Provide the (X, Y) coordinate of the cell's center where the given text is located.  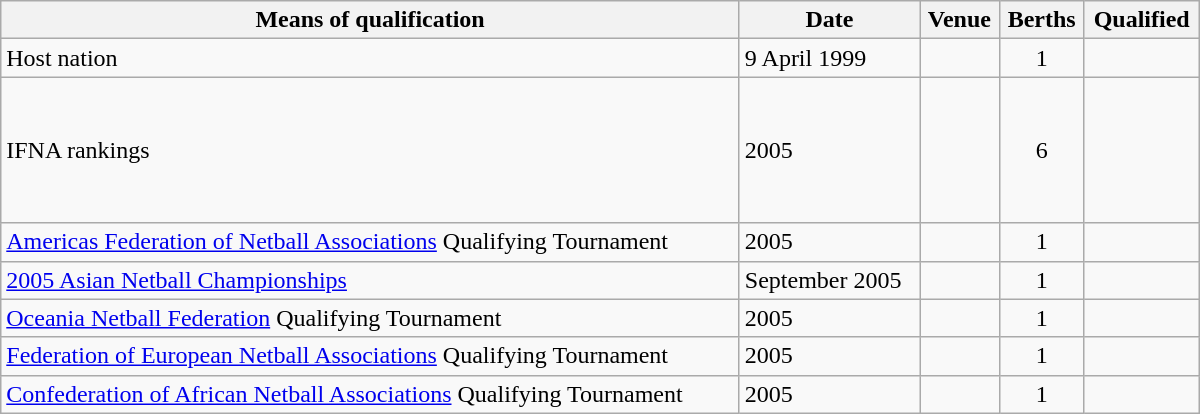
2005 Asian Netball Championships (370, 280)
Berths (1042, 20)
Host nation (370, 58)
Qualified (1142, 20)
September 2005 (829, 280)
Venue (960, 20)
Confederation of African Netball Associations Qualifying Tournament (370, 394)
Oceania Netball Federation Qualifying Tournament (370, 318)
Date (829, 20)
IFNA rankings (370, 150)
Americas Federation of Netball Associations Qualifying Tournament (370, 242)
Means of qualification (370, 20)
Federation of European Netball Associations Qualifying Tournament (370, 356)
9 April 1999 (829, 58)
6 (1042, 150)
